Determine the (x, y) coordinate at the center of the cell enclosing the given text.  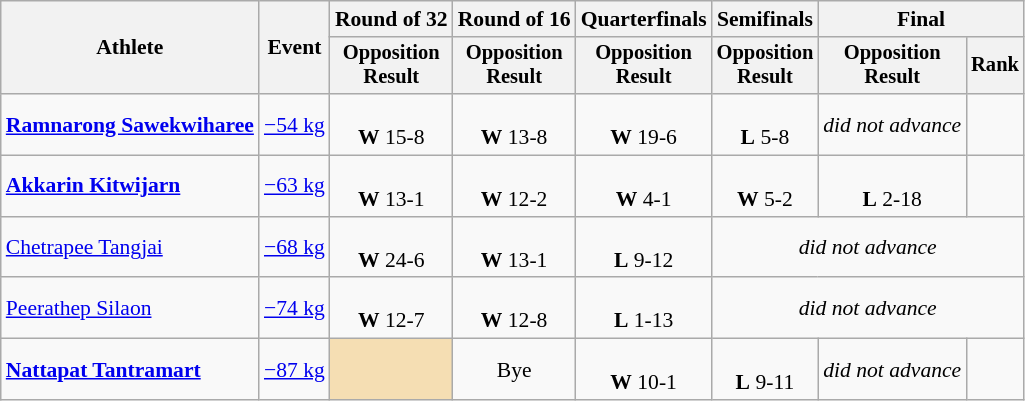
Rank (995, 66)
Round of 32 (392, 19)
Round of 16 (514, 19)
W 12-7 (392, 308)
W 5-2 (766, 186)
W 12-8 (514, 308)
−54 kg (294, 124)
Quarterfinals (644, 19)
Chetrapee Tangjai (130, 248)
W 12-2 (514, 186)
W 15-8 (392, 124)
Athlete (130, 48)
L 1-13 (644, 308)
Ramnarong Sawekwiharee (130, 124)
L 9-12 (644, 248)
Nattapat Tantramart (130, 370)
−63 kg (294, 186)
W 4-1 (644, 186)
Peerathep Silaon (130, 308)
W 13-8 (514, 124)
−68 kg (294, 248)
Bye (514, 370)
Semifinals (766, 19)
Event (294, 48)
Akkarin Kitwijarn (130, 186)
L 9-11 (766, 370)
L 5-8 (766, 124)
−87 kg (294, 370)
W 19-6 (644, 124)
L 2-18 (892, 186)
W 24-6 (392, 248)
W 10-1 (644, 370)
Final (921, 19)
−74 kg (294, 308)
